Determine the (X, Y) coordinate at the center of the cell enclosing the given text.  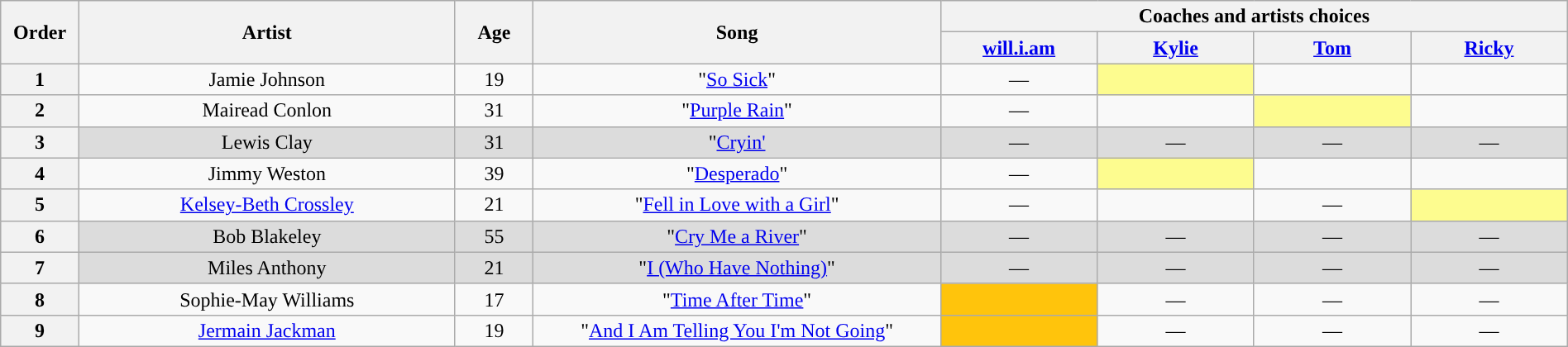
Tom (1331, 48)
7 (40, 268)
8 (40, 299)
"Purple Rain" (738, 111)
"Cryin' (738, 142)
Coaches and artists choices (1254, 17)
55 (495, 236)
17 (495, 299)
Jermain Jackman (266, 330)
Artist (266, 32)
Jimmy Weston (266, 173)
"Cry Me a River" (738, 236)
Lewis Clay (266, 142)
"So Sick" (738, 79)
9 (40, 330)
Bob Blakeley (266, 236)
"Time After Time" (738, 299)
"Fell in Love with a Girl" (738, 205)
3 (40, 142)
4 (40, 173)
Miles Anthony (266, 268)
Age (495, 32)
6 (40, 236)
"And I Am Telling You I'm Not Going" (738, 330)
Jamie Johnson (266, 79)
"I (Who Have Nothing)" (738, 268)
Ricky (1489, 48)
Mairead Conlon (266, 111)
Order (40, 32)
Kylie (1176, 48)
1 (40, 79)
5 (40, 205)
will.i.am (1019, 48)
Kelsey-Beth Crossley (266, 205)
2 (40, 111)
39 (495, 173)
Sophie-May Williams (266, 299)
Song (738, 32)
"Desperado" (738, 173)
